Scan for the cell matching the given text and deliver its (X, Y) coordinate at center. 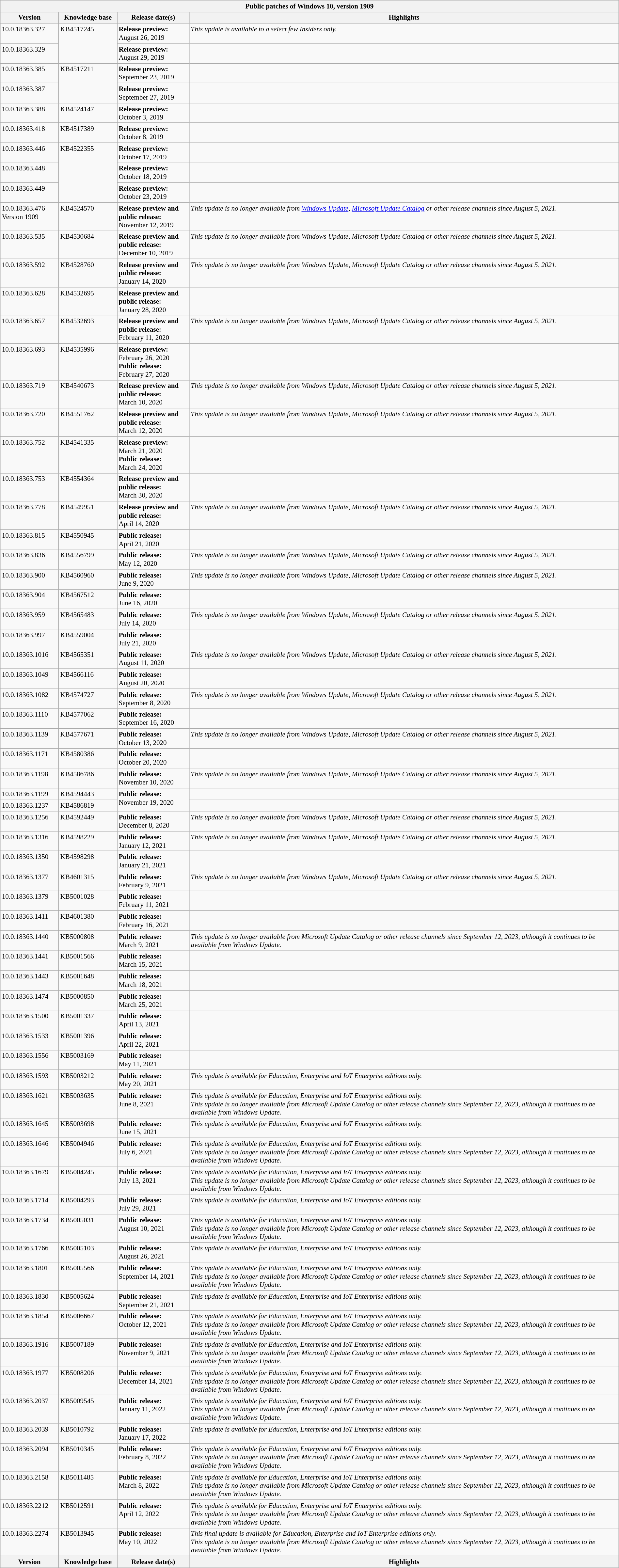
KB5010792 (88, 1433)
KB4566116 (88, 679)
Public release:January 11, 2022 (153, 1409)
Public release:July 13, 2021 (153, 1180)
KB4517211 (88, 83)
10.0.18363.1500 (29, 1020)
Public release:January 12, 2021 (153, 841)
10.0.18363.719 (29, 394)
KB5005031 (88, 1228)
10.0.18363.2212 (29, 1514)
10.0.18363.1766 (29, 1252)
Public release:January 21, 2021 (153, 861)
Release preview and public release:March 12, 2020 (153, 422)
Public release:January 17, 2022 (153, 1433)
KB4586786 (88, 778)
KB4524570 (88, 216)
10.0.18363.1646 (29, 1152)
10.0.18363.1621 (29, 1104)
Release preview and public release:April 14, 2020 (153, 515)
KB4586819 (88, 806)
KB4540673 (88, 394)
Public release:April 22, 2021 (153, 1040)
Release preview:October 17, 2019 (153, 153)
10.0.18363.1443 (29, 981)
Public release:June 16, 2020 (153, 599)
10.0.18363.1714 (29, 1204)
KB4577062 (88, 718)
10.0.18363.387 (29, 93)
10.0.18363.1256 (29, 821)
10.0.18363.1440 (29, 941)
10.0.18363.1171 (29, 758)
Public release:August 26, 2021 (153, 1252)
10.0.18363.628 (29, 301)
KB5003635 (88, 1104)
Public release:September 14, 2021 (153, 1276)
10.0.18363.476Version 1909 (29, 216)
KB4556799 (88, 560)
Public release:July 14, 2020 (153, 619)
Public release:July 6, 2021 (153, 1152)
10.0.18363.1977 (29, 1381)
10.0.18363.449 (29, 193)
10.0.18363.1110 (29, 718)
10.0.18363.1379 (29, 901)
KB5006667 (88, 1324)
10.0.18363.1854 (29, 1324)
Public release:March 25, 2021 (153, 1000)
KB4528760 (88, 273)
10.0.18363.753 (29, 487)
KB5005566 (88, 1276)
10.0.18363.1199 (29, 794)
10.0.18363.1082 (29, 699)
10.0.18363.900 (29, 579)
Public release:September 21, 2021 (153, 1301)
KB4559004 (88, 639)
10.0.18363.1411 (29, 921)
KB5001028 (88, 901)
10.0.18363.2274 (29, 1542)
Public release:September 8, 2020 (153, 699)
10.0.18363.720 (29, 422)
Public release:February 11, 2021 (153, 901)
Public release:April 13, 2021 (153, 1020)
Public release:April 21, 2020 (153, 539)
10.0.18363.778 (29, 515)
Release preview:October 18, 2019 (153, 172)
Public release:November 10, 2020 (153, 778)
10.0.18363.1441 (29, 960)
Public release:June 8, 2021 (153, 1104)
10.0.18363.1556 (29, 1060)
10.0.18363.1377 (29, 881)
10.0.18363.1830 (29, 1301)
10.0.18363.1316 (29, 841)
KB4565351 (88, 659)
Release preview and public release:December 10, 2019 (153, 245)
KB4532695 (88, 301)
KB4580386 (88, 758)
KB4560960 (88, 579)
Public release:October 12, 2021 (153, 1324)
Release preview:September 27, 2019 (153, 93)
10.0.18363.2094 (29, 1457)
KB5004293 (88, 1204)
10.0.18363.418 (29, 133)
KB5004946 (88, 1152)
10.0.18363.657 (29, 329)
Public release:December 14, 2021 (153, 1381)
KB5011485 (88, 1485)
Release preview and public release:February 11, 2020 (153, 329)
Release preview and public release:March 30, 2020 (153, 487)
10.0.18363.592 (29, 273)
KB4592449 (88, 821)
KB4554364 (88, 487)
Public release:September 16, 2020 (153, 718)
Public release:December 8, 2020 (153, 821)
KB4541335 (88, 455)
KB5009545 (88, 1409)
Public release:February 16, 2021 (153, 921)
KB5000808 (88, 941)
10.0.18363.1801 (29, 1276)
Public release:March 18, 2021 (153, 981)
KB4598298 (88, 861)
KB5003212 (88, 1080)
Release preview:October 8, 2019 (153, 133)
Public release:April 12, 2022 (153, 1514)
Public release:June 9, 2020 (153, 579)
Public release:October 20, 2020 (153, 758)
KB5005103 (88, 1252)
Public release:November 19, 2020 (153, 800)
KB5008206 (88, 1381)
KB4598229 (88, 841)
10.0.18363.904 (29, 599)
10.0.18363.1593 (29, 1080)
10.0.18363.1916 (29, 1353)
Release preview and public release:January 28, 2020 (153, 301)
Release preview:August 29, 2019 (153, 54)
KB4577671 (88, 738)
Public release:August 10, 2021 (153, 1228)
KB5001396 (88, 1040)
KB4601380 (88, 921)
KB4601315 (88, 881)
10.0.18363.1139 (29, 738)
Public release:November 9, 2021 (153, 1353)
Release preview:October 23, 2019 (153, 193)
KB5012591 (88, 1514)
This update is available to a select few Insiders only. (404, 33)
Public release:May 20, 2021 (153, 1080)
10.0.18363.1679 (29, 1180)
10.0.18363.329 (29, 54)
Public release:August 11, 2020 (153, 659)
Public release:July 29, 2021 (153, 1204)
KB5001337 (88, 1020)
Release preview:February 26, 2020Public release:February 27, 2020 (153, 362)
Public release:March 9, 2021 (153, 941)
KB4594443 (88, 794)
KB4517389 (88, 133)
10.0.18363.815 (29, 539)
Public release:August 20, 2020 (153, 679)
Release preview:September 23, 2019 (153, 73)
KB4517245 (88, 43)
10.0.18363.385 (29, 73)
10.0.18363.1350 (29, 861)
10.0.18363.752 (29, 455)
KB5004245 (88, 1180)
KB4550945 (88, 539)
10.0.18363.446 (29, 153)
10.0.18363.448 (29, 172)
10.0.18363.1734 (29, 1228)
10.0.18363.959 (29, 619)
KB5003169 (88, 1060)
Public release:May 12, 2020 (153, 560)
10.0.18363.2158 (29, 1485)
10.0.18363.388 (29, 113)
Public release:May 10, 2022 (153, 1542)
Public release:June 15, 2021 (153, 1128)
10.0.18363.1474 (29, 1000)
10.0.18363.997 (29, 639)
KB4535996 (88, 362)
10.0.18363.693 (29, 362)
10.0.18363.836 (29, 560)
KB4522355 (88, 172)
KB4532693 (88, 329)
Public release:March 8, 2022 (153, 1485)
KB5013945 (88, 1542)
Release preview and public release:November 12, 2019 (153, 216)
KB5003698 (88, 1128)
KB4574727 (88, 699)
KB5007189 (88, 1353)
KB4530684 (88, 245)
KB4565483 (88, 619)
Public release:May 11, 2021 (153, 1060)
10.0.18363.1049 (29, 679)
KB5000850 (88, 1000)
KB5010345 (88, 1457)
Public release:February 9, 2021 (153, 881)
10.0.18363.535 (29, 245)
KB5001648 (88, 981)
KB4551762 (88, 422)
Release preview and public release:January 14, 2020 (153, 273)
Release preview:August 26, 2019 (153, 33)
KB5005624 (88, 1301)
10.0.18363.1533 (29, 1040)
10.0.18363.327 (29, 33)
Public release:October 13, 2020 (153, 738)
10.0.18363.2037 (29, 1409)
10.0.18363.2039 (29, 1433)
KB4524147 (88, 113)
10.0.18363.1016 (29, 659)
Public release:February 8, 2022 (153, 1457)
10.0.18363.1645 (29, 1128)
KB5001566 (88, 960)
Public patches of Windows 10, version 1909 (309, 6)
Release preview:October 3, 2019 (153, 113)
Release preview and public release:March 10, 2020 (153, 394)
10.0.18363.1198 (29, 778)
Public release:March 15, 2021 (153, 960)
Release preview:March 21, 2020Public release:March 24, 2020 (153, 455)
Public release:July 21, 2020 (153, 639)
KB4567512 (88, 599)
KB4549951 (88, 515)
10.0.18363.1237 (29, 806)
